Search for the cell housing the specified text and yield its [X, Y] center coordinate. 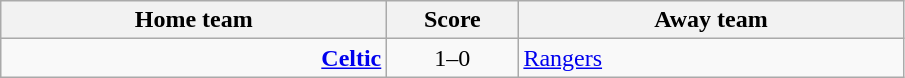
Celtic [194, 58]
Score [452, 20]
Home team [194, 20]
1–0 [452, 58]
Rangers [711, 58]
Away team [711, 20]
